From the cell containing the given text, extract its center point as (x, y) coordinate. 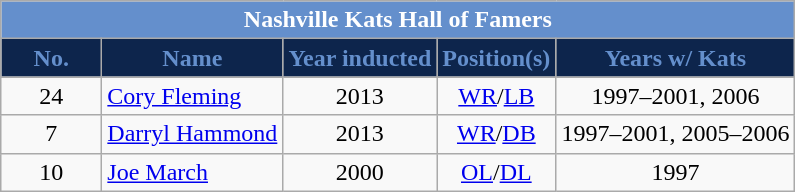
2000 (360, 172)
WR/LB (496, 96)
Darryl Hammond (192, 134)
Nashville Kats Hall of Famers (398, 20)
No. (52, 58)
Year inducted (360, 58)
Cory Fleming (192, 96)
Joe March (192, 172)
24 (52, 96)
1997–2001, 2005–2006 (676, 134)
7 (52, 134)
1997 (676, 172)
OL/DL (496, 172)
10 (52, 172)
Position(s) (496, 58)
WR/DB (496, 134)
1997–2001, 2006 (676, 96)
Years w/ Kats (676, 58)
Name (192, 58)
